Identify which cell holds the provided text, then report its (X, Y) central coordinate. 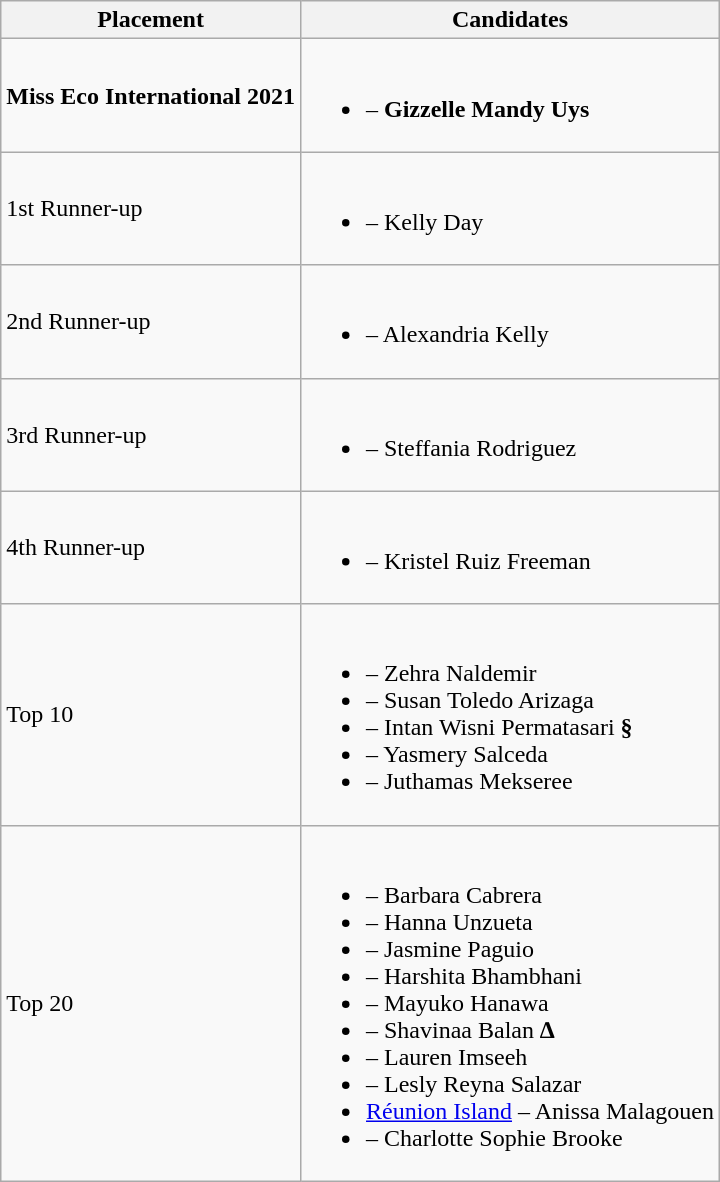
1st Runner-up (151, 208)
Placement (151, 20)
– Zehra Naldemir – Susan Toledo Arizaga – Intan Wisni Permatasari § – Yasmery Salceda – Juthamas Mekseree (510, 714)
– Steffania Rodriguez (510, 434)
3rd Runner-up (151, 434)
Miss Eco International 2021 (151, 96)
Top 10 (151, 714)
Top 20 (151, 1003)
Candidates (510, 20)
– Kelly Day (510, 208)
4th Runner-up (151, 548)
– Alexandria Kelly (510, 322)
2nd Runner-up (151, 322)
– Kristel Ruiz Freeman (510, 548)
– Gizzelle Mandy Uys (510, 96)
